From the cell containing the given text, extract its center point as [X, Y] coordinate. 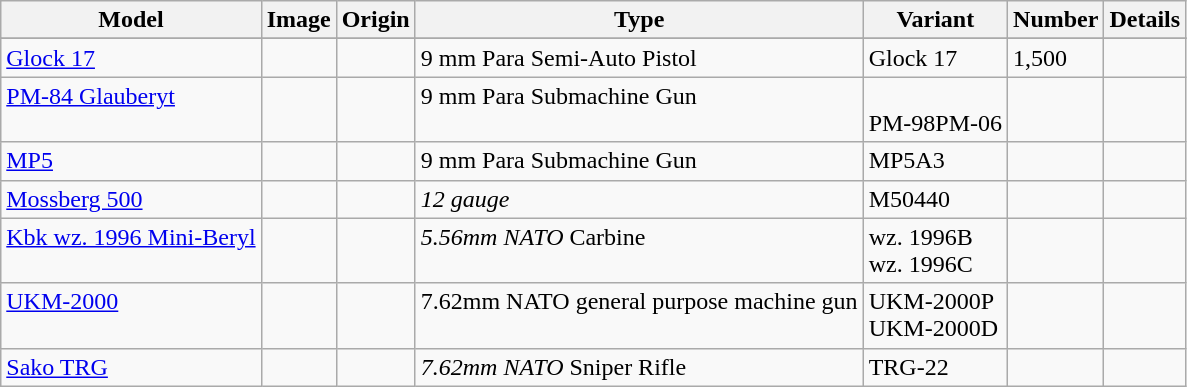
12 gauge [639, 199]
PM-98PM-06 [935, 110]
Mossberg 500 [131, 199]
Origin [376, 20]
TRG-22 [935, 367]
M50440 [935, 199]
wz. 1996Bwz. 1996C [935, 250]
MP5 [131, 161]
Model [131, 20]
5.56mm NATO Carbine [639, 250]
1,500 [1056, 58]
9 mm Para Semi-Auto Pistol [639, 58]
UKM-2000PUKM-2000D [935, 316]
Number [1056, 20]
Image [298, 20]
PM-84 Glauberyt [131, 110]
MP5A3 [935, 161]
Kbk wz. 1996 Mini-Beryl [131, 250]
7.62mm NATO Sniper Rifle [639, 367]
Variant [935, 20]
7.62mm NATO general purpose machine gun [639, 316]
UKM-2000 [131, 316]
Type [639, 20]
Details [1145, 20]
Sako TRG [131, 367]
